Search for the cell housing the specified text and yield its (x, y) center coordinate. 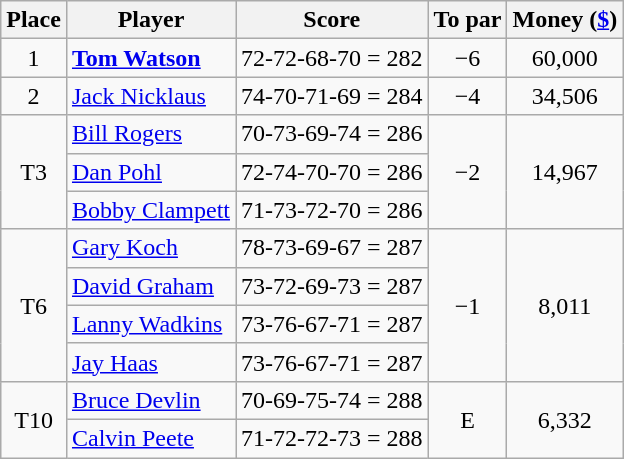
1 (34, 58)
T3 (34, 172)
70-73-69-74 = 286 (332, 134)
Dan Pohl (150, 172)
8,011 (565, 305)
−2 (468, 172)
−1 (468, 305)
T6 (34, 305)
34,506 (565, 96)
Lanny Wadkins (150, 324)
−4 (468, 96)
Bill Rogers (150, 134)
73-72-69-73 = 287 (332, 286)
71-72-72-73 = 288 (332, 438)
Score (332, 20)
Calvin Peete (150, 438)
Money ($) (565, 20)
72-74-70-70 = 286 (332, 172)
78-73-69-67 = 287 (332, 248)
T10 (34, 419)
Jay Haas (150, 362)
E (468, 419)
Bruce Devlin (150, 400)
2 (34, 96)
71-73-72-70 = 286 (332, 210)
6,332 (565, 419)
Player (150, 20)
72-72-68-70 = 282 (332, 58)
Tom Watson (150, 58)
Place (34, 20)
David Graham (150, 286)
70-69-75-74 = 288 (332, 400)
Gary Koch (150, 248)
−6 (468, 58)
14,967 (565, 172)
To par (468, 20)
Jack Nicklaus (150, 96)
60,000 (565, 58)
74-70-71-69 = 284 (332, 96)
Bobby Clampett (150, 210)
